Return the (X, Y) coordinate for the center point of the cell that contains the specified text.  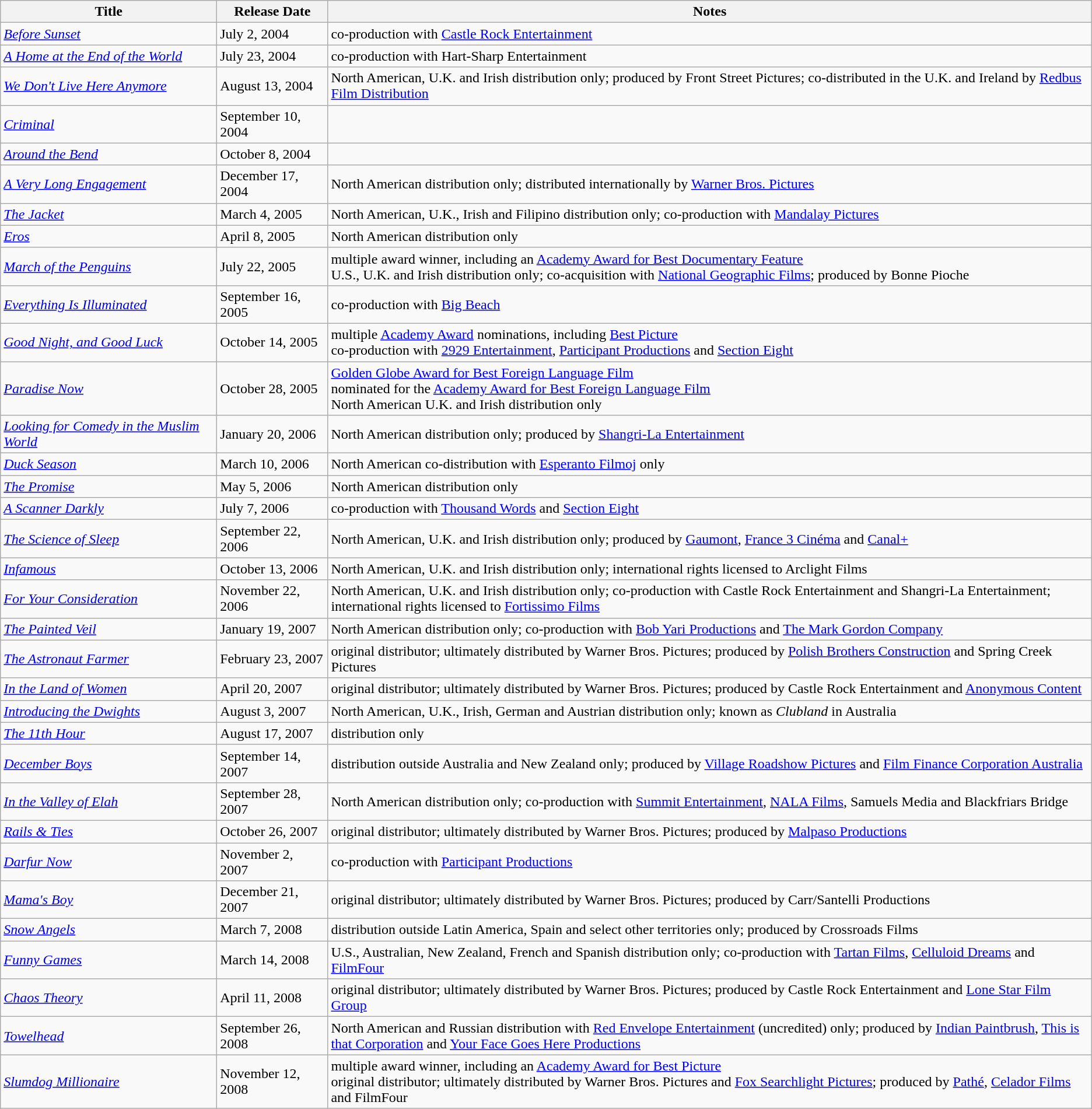
original distributor; ultimately distributed by Warner Bros. Pictures; produced by Castle Rock Entertainment and Anonymous Content (709, 689)
The 11th Hour (108, 733)
North American, U.K. and Irish distribution only; produced by Gaumont, France 3 Cinéma and Canal+ (709, 539)
co-production with Big Beach (709, 305)
April 8, 2005 (272, 236)
Looking for Comedy in the Muslim World (108, 434)
multiple Academy Award nominations, including Best Picture co-production with 2929 Entertainment, Participant Productions and Section Eight (709, 342)
November 22, 2006 (272, 599)
North American distribution only; co-production with Bob Yari Productions and The Mark Gordon Company (709, 629)
Everything Is Illuminated (108, 305)
The Painted Veil (108, 629)
co-production with Castle Rock Entertainment (709, 34)
North American distribution only; co-production with Summit Entertainment, NALA Films, Samuels Media and Blackfriars Bridge (709, 802)
September 14, 2007 (272, 763)
Notes (709, 12)
November 2, 2007 (272, 861)
In the Land of Women (108, 689)
co-production with Participant Productions (709, 861)
October 26, 2007 (272, 831)
A Very Long Engagement (108, 184)
August 13, 2004 (272, 86)
North American co-distribution with Esperanto Filmoj only (709, 464)
Mama's Boy (108, 900)
distribution outside Australia and New Zealand only; produced by Village Roadshow Pictures and Film Finance Corporation Australia (709, 763)
Release Date (272, 12)
January 19, 2007 (272, 629)
July 23, 2004 (272, 56)
In the Valley of Elah (108, 802)
North American, U.K., Irish and Filipino distribution only; co-production with Mandalay Pictures (709, 214)
The Jacket (108, 214)
Chaos Theory (108, 998)
We Don't Live Here Anymore (108, 86)
Good Night, and Good Luck (108, 342)
Before Sunset (108, 34)
Around the Bend (108, 154)
U.S., Australian, New Zealand, French and Spanish distribution only; co-production with Tartan Films, Celluloid Dreams and FilmFour (709, 960)
Paradise Now (108, 389)
Eros (108, 236)
May 5, 2006 (272, 487)
distribution only (709, 733)
Criminal (108, 124)
December 21, 2007 (272, 900)
North American distribution only; distributed internationally by Warner Bros. Pictures (709, 184)
November 12, 2008 (272, 1082)
A Scanner Darkly (108, 509)
Snow Angels (108, 930)
December Boys (108, 763)
February 23, 2007 (272, 659)
September 26, 2008 (272, 1036)
distribution outside Latin America, Spain and select other territories only; produced by Crossroads Films (709, 930)
For Your Consideration (108, 599)
July 7, 2006 (272, 509)
March 7, 2008 (272, 930)
Title (108, 12)
North American, U.K. and Irish distribution only; international rights licensed to Arclight Films (709, 569)
October 8, 2004 (272, 154)
Duck Season (108, 464)
A Home at the End of the World (108, 56)
co-production with Hart-Sharp Entertainment (709, 56)
October 28, 2005 (272, 389)
original distributor; ultimately distributed by Warner Bros. Pictures; produced by Polish Brothers Construction and Spring Creek Pictures (709, 659)
July 2, 2004 (272, 34)
September 10, 2004 (272, 124)
original distributor; ultimately distributed by Warner Bros. Pictures; produced by Castle Rock Entertainment and Lone Star Film Group (709, 998)
October 14, 2005 (272, 342)
September 28, 2007 (272, 802)
September 22, 2006 (272, 539)
September 16, 2005 (272, 305)
August 3, 2007 (272, 711)
Infamous (108, 569)
The Promise (108, 487)
Darfur Now (108, 861)
The Science of Sleep (108, 539)
March of the Penguins (108, 266)
August 17, 2007 (272, 733)
April 11, 2008 (272, 998)
July 22, 2005 (272, 266)
October 13, 2006 (272, 569)
December 17, 2004 (272, 184)
March 4, 2005 (272, 214)
co-production with Thousand Words and Section Eight (709, 509)
Towelhead (108, 1036)
Slumdog Millionaire (108, 1082)
North American distribution only; produced by Shangri-La Entertainment (709, 434)
The Astronaut Farmer (108, 659)
April 20, 2007 (272, 689)
original distributor; ultimately distributed by Warner Bros. Pictures; produced by Carr/Santelli Productions (709, 900)
January 20, 2006 (272, 434)
Rails & Ties (108, 831)
Introducing the Dwights (108, 711)
North American, U.K., Irish, German and Austrian distribution only; known as Clubland in Australia (709, 711)
original distributor; ultimately distributed by Warner Bros. Pictures; produced by Malpaso Productions (709, 831)
Funny Games (108, 960)
March 10, 2006 (272, 464)
March 14, 2008 (272, 960)
